Return the [x, y] coordinate for the center point of the cell that contains the specified text.  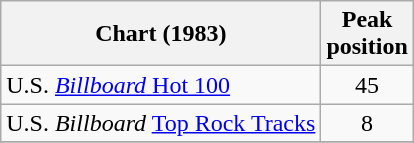
Chart (1983) [161, 34]
U.S. Billboard Top Rock Tracks [161, 123]
U.S. Billboard Hot 100 [161, 85]
Peakposition [367, 34]
8 [367, 123]
45 [367, 85]
